Extract the [X, Y] coordinate from the center of the cell holding the provided text.  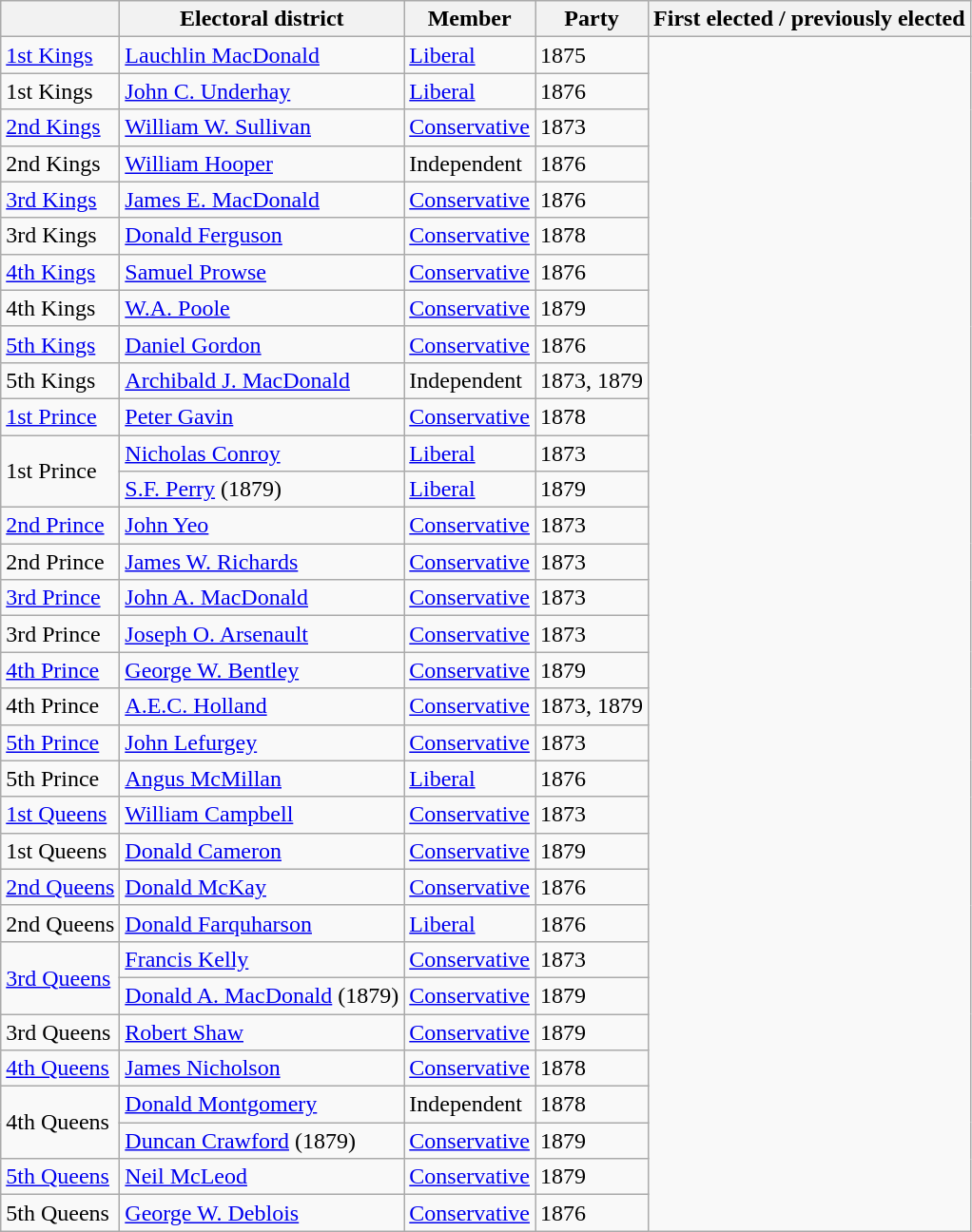
John Lefurgey [262, 742]
Donald Ferguson [262, 236]
Neil McLeod [262, 1177]
Daniel Gordon [262, 344]
James Nicholson [262, 1068]
James W. Richards [262, 562]
First elected / previously elected [810, 19]
Peter Gavin [262, 416]
Joseph O. Arsenault [262, 634]
Donald McKay [262, 887]
John Yeo [262, 526]
George W. Deblois [262, 1213]
Nicholas Conroy [262, 453]
Robert Shaw [262, 1031]
Donald A. MacDonald (1879) [262, 995]
Angus McMillan [262, 779]
Party [592, 19]
1875 [592, 55]
John A. MacDonald [262, 598]
Archibald J. MacDonald [262, 380]
A.E.C. Holland [262, 706]
William W. Sullivan [262, 127]
Francis Kelly [262, 959]
S.F. Perry (1879) [262, 490]
Duncan Crawford (1879) [262, 1141]
William Hooper [262, 164]
Electoral district [262, 19]
Member [470, 19]
George W. Bentley [262, 670]
Donald Farquharson [262, 923]
John C. Underhay [262, 91]
James E. MacDonald [262, 200]
Donald Cameron [262, 851]
Samuel Prowse [262, 272]
William Campbell [262, 815]
Donald Montgomery [262, 1105]
W.A. Poole [262, 308]
Lauchlin MacDonald [262, 55]
